Search for the cell housing the specified text and yield its [X, Y] center coordinate. 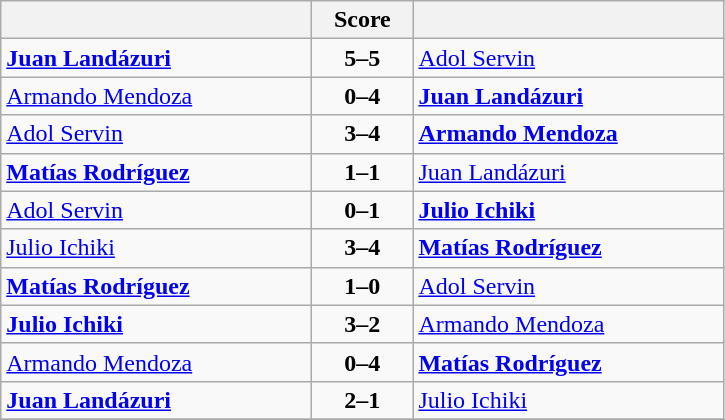
0–1 [362, 210]
2–1 [362, 400]
Score [362, 20]
1–0 [362, 286]
3–2 [362, 324]
5–5 [362, 58]
1–1 [362, 172]
